Identify which cell holds the provided text, then report its (X, Y) central coordinate. 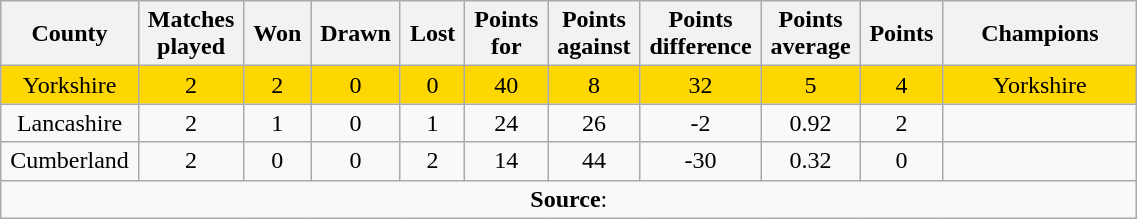
Points (902, 34)
24 (506, 123)
5 (810, 85)
Points difference (700, 34)
14 (506, 161)
Lost (432, 34)
Matches played (191, 34)
Won (278, 34)
Points average (810, 34)
8 (594, 85)
-30 (700, 161)
Champions (1040, 34)
26 (594, 123)
Cumberland (70, 161)
Drawn (356, 34)
0.32 (810, 161)
44 (594, 161)
Points for (506, 34)
Source: (569, 199)
32 (700, 85)
-2 (700, 123)
0.92 (810, 123)
County (70, 34)
Points against (594, 34)
Lancashire (70, 123)
4 (902, 85)
40 (506, 85)
